Search for the cell housing the specified text and yield its [x, y] center coordinate. 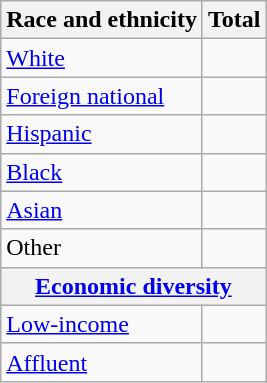
Asian [102, 210]
Total [234, 20]
Economic diversity [134, 286]
White [102, 58]
Race and ethnicity [102, 20]
Foreign national [102, 96]
Hispanic [102, 134]
Affluent [102, 362]
Low-income [102, 324]
Other [102, 248]
Black [102, 172]
